Return the (x, y) coordinate for the center point of the cell that contains the specified text.  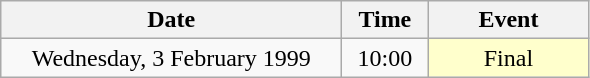
Final (508, 58)
Event (508, 20)
Time (385, 20)
10:00 (385, 58)
Wednesday, 3 February 1999 (172, 58)
Date (172, 20)
